Determine the (X, Y) coordinate at the center of the cell enclosing the given text.  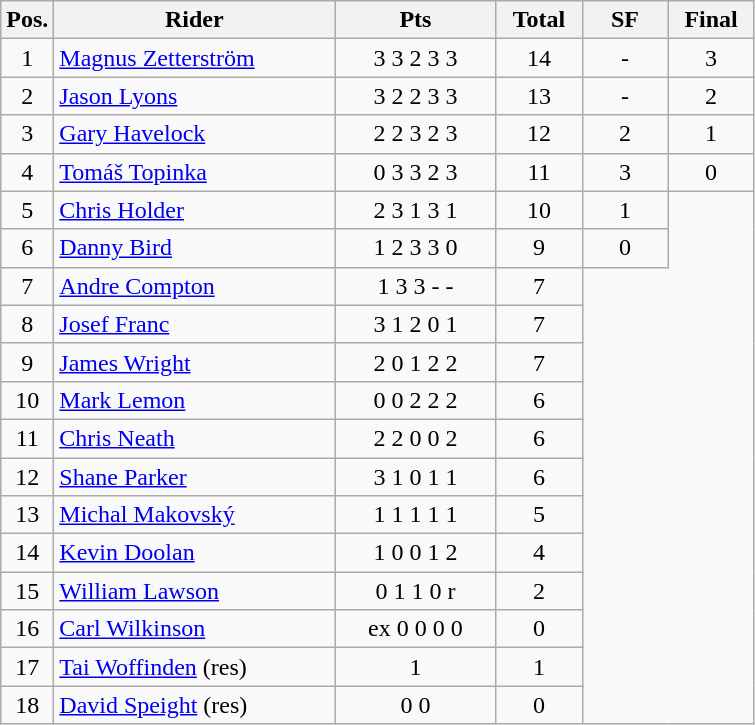
3 2 2 3 3 (416, 96)
0 0 2 2 2 (416, 400)
3 3 2 3 3 (416, 58)
Gary Havelock (194, 134)
1 2 3 3 0 (416, 248)
William Lawson (194, 591)
Michal Makovský (194, 515)
Shane Parker (194, 477)
Danny Bird (194, 248)
8 (28, 324)
3 1 2 0 1 (416, 324)
Total (539, 20)
Andre Compton (194, 286)
Kevin Doolan (194, 553)
Jason Lyons (194, 96)
Final (711, 20)
18 (28, 705)
David Speight (res) (194, 705)
3 1 0 1 1 (416, 477)
Tai Woffinden (res) (194, 667)
0 0 (416, 705)
Rider (194, 20)
Pts (416, 20)
1 1 1 1 1 (416, 515)
2 0 1 2 2 (416, 362)
Chris Holder (194, 210)
Chris Neath (194, 438)
17 (28, 667)
0 3 3 2 3 (416, 172)
Magnus Zetterström (194, 58)
Tomáš Topinka (194, 172)
Josef Franc (194, 324)
16 (28, 629)
Carl Wilkinson (194, 629)
SF (625, 20)
Pos. (28, 20)
ex 0 0 0 0 (416, 629)
2 3 1 3 1 (416, 210)
1 0 0 1 2 (416, 553)
Mark Lemon (194, 400)
James Wright (194, 362)
0 1 1 0 r (416, 591)
15 (28, 591)
2 2 3 2 3 (416, 134)
1 3 3 - - (416, 286)
2 2 0 0 2 (416, 438)
